For the text-containing cell, return its midpoint in (x, y) coordinate format. 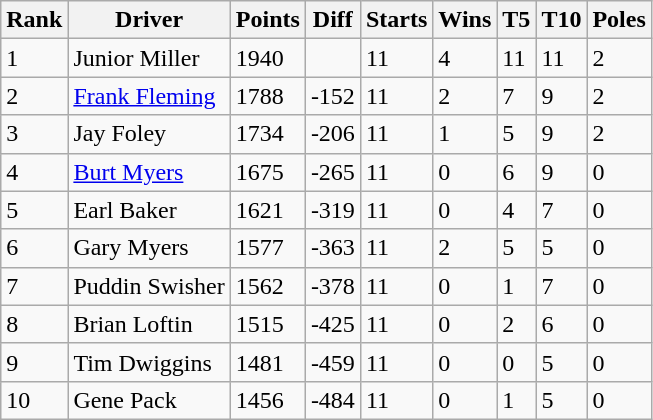
1940 (268, 58)
Tim Dwiggins (149, 362)
Starts (396, 20)
1675 (268, 172)
1562 (268, 286)
1621 (268, 210)
1734 (268, 134)
1456 (268, 400)
-319 (332, 210)
Junior Miller (149, 58)
1788 (268, 96)
1515 (268, 324)
-206 (332, 134)
T10 (562, 20)
Puddin Swisher (149, 286)
Points (268, 20)
Jay Foley (149, 134)
Burt Myers (149, 172)
Frank Fleming (149, 96)
1577 (268, 248)
-484 (332, 400)
T5 (516, 20)
-425 (332, 324)
-265 (332, 172)
Diff (332, 20)
-459 (332, 362)
-378 (332, 286)
8 (34, 324)
Wins (465, 20)
3 (34, 134)
Gary Myers (149, 248)
10 (34, 400)
1481 (268, 362)
Earl Baker (149, 210)
Gene Pack (149, 400)
Driver (149, 20)
Brian Loftin (149, 324)
Rank (34, 20)
-363 (332, 248)
-152 (332, 96)
Poles (619, 20)
